Capture the cell that displays the provided text and extract its [X, Y] central coordinate. 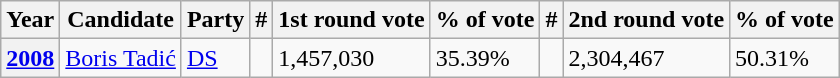
50.31% [785, 58]
2,304,467 [646, 58]
2008 [30, 58]
35.39% [485, 58]
Party [215, 20]
Boris Tadić [121, 58]
2nd round vote [646, 20]
DS [215, 58]
1st round vote [352, 20]
1,457,030 [352, 58]
Candidate [121, 20]
Year [30, 20]
